Extract the (x, y) coordinate from the center of the cell holding the provided text.  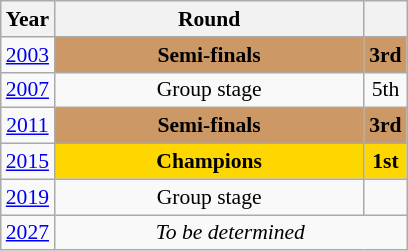
Champions (209, 162)
2015 (28, 162)
5th (386, 90)
Year (28, 19)
2003 (28, 55)
2011 (28, 126)
2007 (28, 90)
1st (386, 162)
To be determined (230, 233)
2027 (28, 233)
Round (209, 19)
2019 (28, 197)
